Pinpoint the cell where the given text exists, returning its [X, Y] midpoint coordinate. 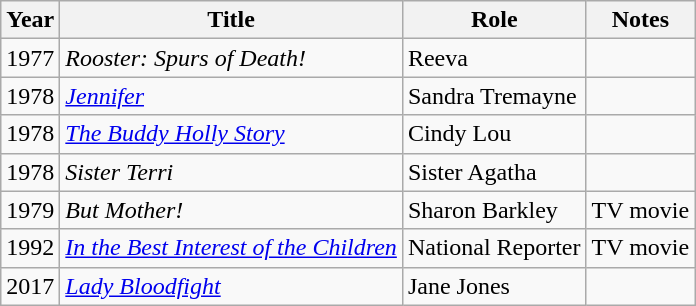
Sister Agatha [494, 172]
Sister Terri [232, 172]
Jane Jones [494, 286]
But Mother! [232, 210]
2017 [30, 286]
Cindy Lou [494, 134]
1979 [30, 210]
Title [232, 20]
1992 [30, 248]
Jennifer [232, 96]
The Buddy Holly Story [232, 134]
Sharon Barkley [494, 210]
1977 [30, 58]
Year [30, 20]
Lady Bloodfight [232, 286]
Rooster: Spurs of Death! [232, 58]
Notes [640, 20]
Sandra Tremayne [494, 96]
Role [494, 20]
National Reporter [494, 248]
In the Best Interest of the Children [232, 248]
Reeva [494, 58]
